Scan for the cell matching the given text and deliver its [X, Y] coordinate at center. 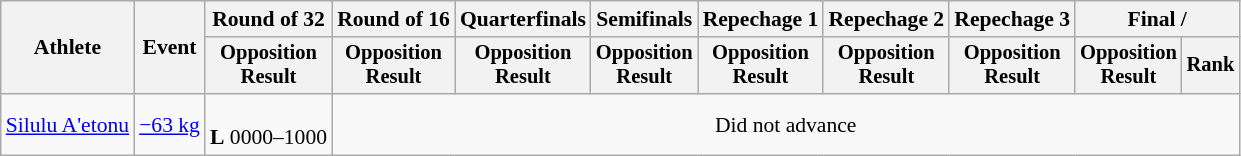
Quarterfinals [523, 19]
Silulu A'etonu [68, 124]
Rank [1211, 66]
−63 kg [170, 124]
Repechage 1 [761, 19]
L 0000–1000 [268, 124]
Semifinals [644, 19]
Round of 32 [268, 19]
Final / [1157, 19]
Did not advance [786, 124]
Repechage 3 [1012, 19]
Repechage 2 [886, 19]
Event [170, 48]
Athlete [68, 48]
Round of 16 [394, 19]
